Detect which cell encompasses the target text, then output its (X, Y) center coordinate. 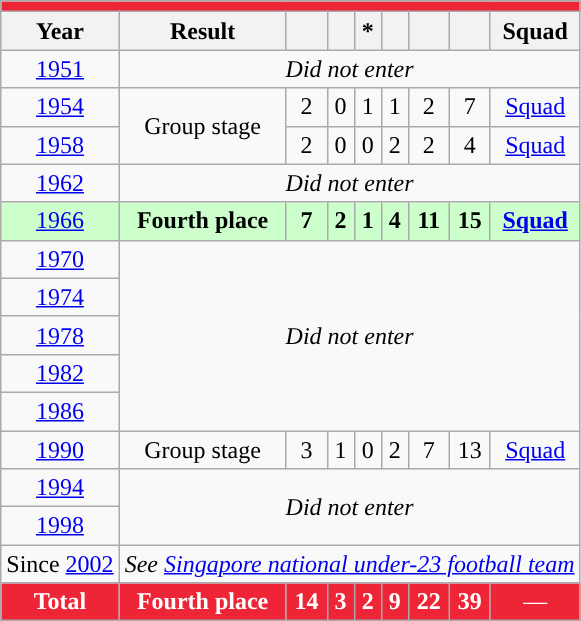
— (535, 602)
1990 (60, 449)
1966 (60, 221)
See Singapore national under-23 football team (350, 564)
1970 (60, 259)
Total (60, 602)
11 (428, 221)
14 (306, 602)
13 (470, 449)
1958 (60, 145)
Since 2002 (60, 564)
1954 (60, 107)
1998 (60, 526)
* (368, 31)
1986 (60, 411)
1982 (60, 373)
1978 (60, 335)
1951 (60, 69)
Year (60, 31)
1974 (60, 297)
1994 (60, 488)
9 (394, 602)
39 (470, 602)
15 (470, 221)
1962 (60, 183)
Result (202, 31)
22 (428, 602)
